Pinpoint the cell where the given text exists, returning its (X, Y) midpoint coordinate. 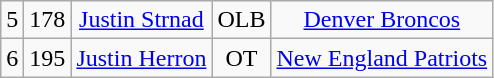
New England Patriots (382, 58)
195 (48, 58)
Justin Herron (142, 58)
6 (12, 58)
OLB (242, 20)
OT (242, 58)
Justin Strnad (142, 20)
178 (48, 20)
5 (12, 20)
Denver Broncos (382, 20)
